Search for the cell housing the specified text and yield its (x, y) center coordinate. 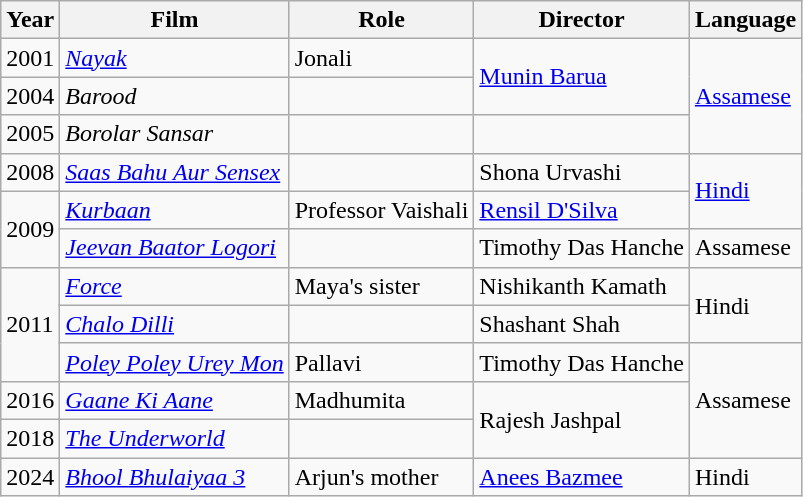
Maya's sister (382, 286)
Madhumita (382, 400)
Pallavi (382, 362)
Rajesh Jashpal (582, 419)
Director (582, 20)
Year (30, 20)
Saas Bahu Aur Sensex (174, 172)
Shashant Shah (582, 324)
2008 (30, 172)
2024 (30, 477)
Role (382, 20)
Force (174, 286)
Poley Poley Urey Mon (174, 362)
Rensil D'Silva (582, 210)
Gaane Ki Aane (174, 400)
Nayak (174, 58)
Jeevan Baator Logori (174, 248)
Nishikanth Kamath (582, 286)
2001 (30, 58)
Professor Vaishali (382, 210)
2005 (30, 134)
Jonali (382, 58)
Chalo Dilli (174, 324)
2011 (30, 324)
The Underworld (174, 438)
Arjun's mother (382, 477)
Borolar Sansar (174, 134)
Language (745, 20)
Anees Bazmee (582, 477)
Kurbaan (174, 210)
Film (174, 20)
2004 (30, 96)
Barood (174, 96)
2009 (30, 229)
Munin Barua (582, 77)
2018 (30, 438)
Bhool Bhulaiyaa 3 (174, 477)
Shona Urvashi (582, 172)
2016 (30, 400)
